Search for the cell housing the specified text and yield its [X, Y] center coordinate. 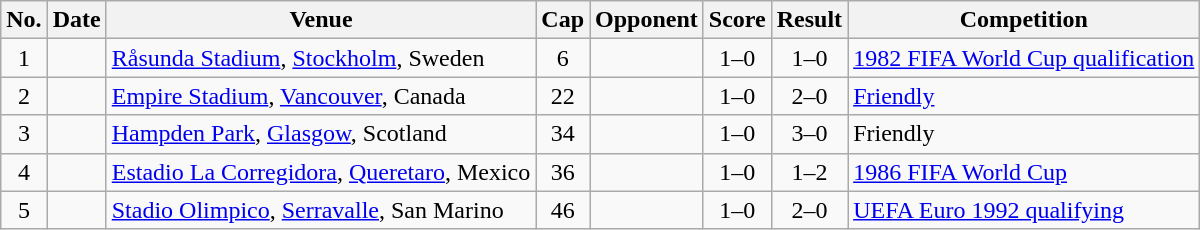
Score [737, 20]
36 [563, 172]
Cap [563, 20]
Råsunda Stadium, Stockholm, Sweden [321, 58]
Date [76, 20]
3–0 [809, 134]
1982 FIFA World Cup qualification [1024, 58]
Empire Stadium, Vancouver, Canada [321, 96]
6 [563, 58]
2 [24, 96]
5 [24, 210]
UEFA Euro 1992 qualifying [1024, 210]
22 [563, 96]
Venue [321, 20]
Stadio Olimpico, Serravalle, San Marino [321, 210]
1–2 [809, 172]
Estadio La Corregidora, Queretaro, Mexico [321, 172]
Competition [1024, 20]
Result [809, 20]
No. [24, 20]
4 [24, 172]
1 [24, 58]
3 [24, 134]
Opponent [647, 20]
Hampden Park, Glasgow, Scotland [321, 134]
46 [563, 210]
1986 FIFA World Cup [1024, 172]
34 [563, 134]
